Identify which cell holds the provided text, then report its [x, y] central coordinate. 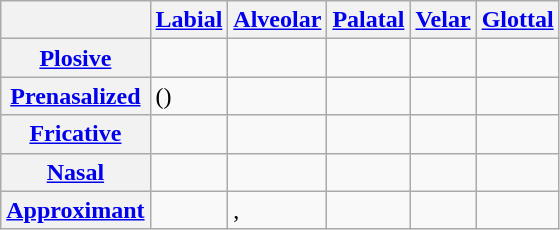
Alveolar [278, 20]
Fricative [76, 134]
Velar [443, 20]
Nasal [76, 172]
Labial [189, 20]
Plosive [76, 58]
Prenasalized [76, 96]
, [278, 210]
() [189, 96]
Approximant [76, 210]
Palatal [368, 20]
Glottal [518, 20]
